Provide the [x, y] coordinate of the cell's center where the given text is located.  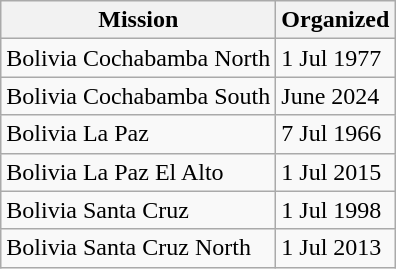
1 Jul 2013 [336, 248]
1 Jul 1998 [336, 210]
Bolivia Santa Cruz [138, 210]
1 Jul 2015 [336, 172]
Bolivia La Paz [138, 134]
Bolivia La Paz El Alto [138, 172]
Organized [336, 20]
7 Jul 1966 [336, 134]
Mission [138, 20]
Bolivia Cochabamba North [138, 58]
June 2024 [336, 96]
Bolivia Cochabamba South [138, 96]
Bolivia Santa Cruz North [138, 248]
1 Jul 1977 [336, 58]
